Pinpoint the cell where the given text exists, returning its (X, Y) midpoint coordinate. 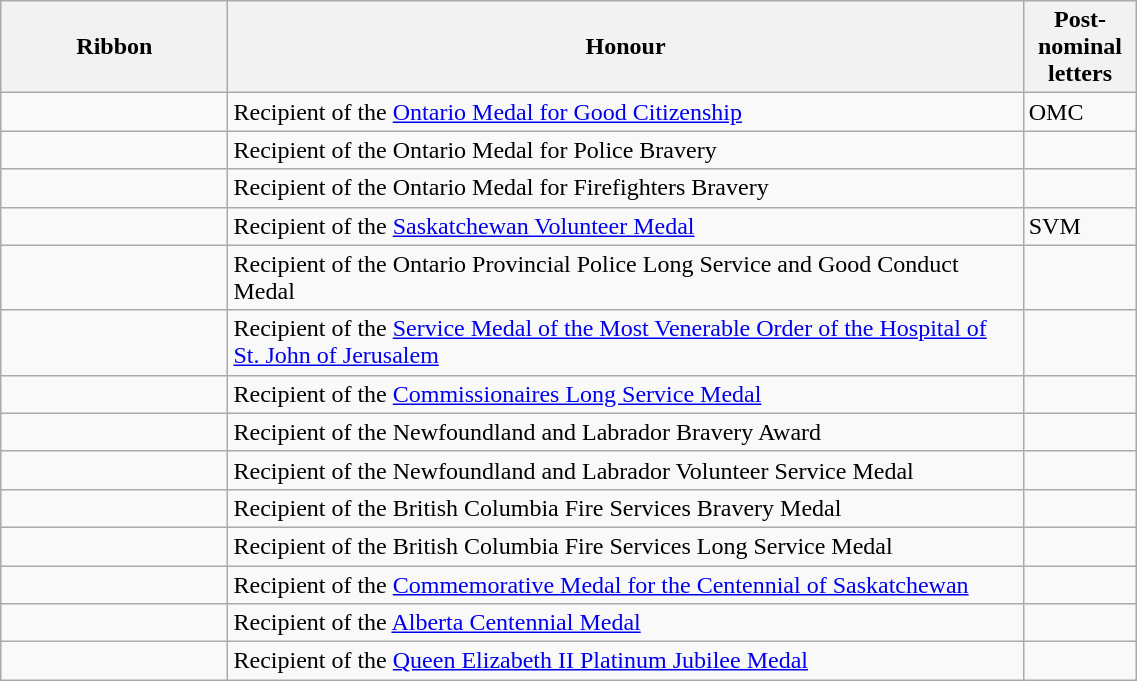
Recipient of the Alberta Centennial Medal (626, 623)
Recipient of the Ontario Medal for Firefighters Bravery (626, 188)
Recipient of the Saskatchewan Volunteer Medal (626, 226)
Recipient of the British Columbia Fire Services Long Service Medal (626, 546)
Recipient of the Newfoundland and Labrador Volunteer Service Medal (626, 470)
Recipient of the British Columbia Fire Services Bravery Medal (626, 508)
Recipient of the Commemorative Medal for the Centennial of Saskatchewan (626, 585)
Ribbon (114, 47)
Recipient of the Ontario Provincial Police Long Service and Good Conduct Medal (626, 278)
Recipient of the Queen Elizabeth II Platinum Jubilee Medal (626, 661)
SVM (1080, 226)
Recipient of the Service Medal of the Most Venerable Order of the Hospital of St. John of Jerusalem (626, 342)
Recipient of the Ontario Medal for Police Bravery (626, 150)
Recipient of the Newfoundland and Labrador Bravery Award (626, 432)
Recipient of the Ontario Medal for Good Citizenship (626, 112)
Honour (626, 47)
Post-nominal letters (1080, 47)
Recipient of the Commissionaires Long Service Medal (626, 394)
OMC (1080, 112)
